Capture the cell that displays the provided text and extract its [X, Y] central coordinate. 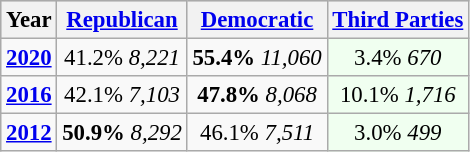
3.0% 499 [398, 133]
3.4% 670 [398, 58]
Year [29, 20]
50.9% 8,292 [122, 133]
46.1% 7,511 [257, 133]
2016 [29, 95]
2020 [29, 58]
55.4% 11,060 [257, 58]
Republican [122, 20]
2012 [29, 133]
Third Parties [398, 20]
Democratic [257, 20]
41.2% 8,221 [122, 58]
47.8% 8,068 [257, 95]
42.1% 7,103 [122, 95]
10.1% 1,716 [398, 95]
